Provide the [x, y] coordinate of the cell's center where the given text is located.  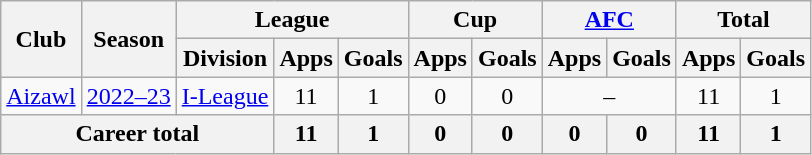
Division [225, 58]
I-League [225, 96]
Total [743, 20]
2022–23 [128, 96]
Club [41, 39]
Career total [138, 134]
Cup [475, 20]
Season [128, 39]
AFC [609, 20]
League [292, 20]
Aizawl [41, 96]
– [609, 96]
